Provide the (x, y) coordinate of the cell's center where the given text is located.  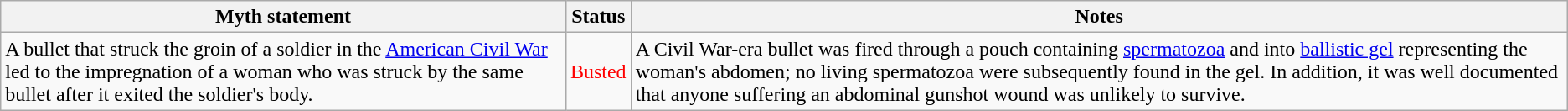
Busted (598, 71)
Notes (1099, 17)
Myth statement (283, 17)
Status (598, 17)
